Identify which cell holds the provided text, then report its [X, Y] central coordinate. 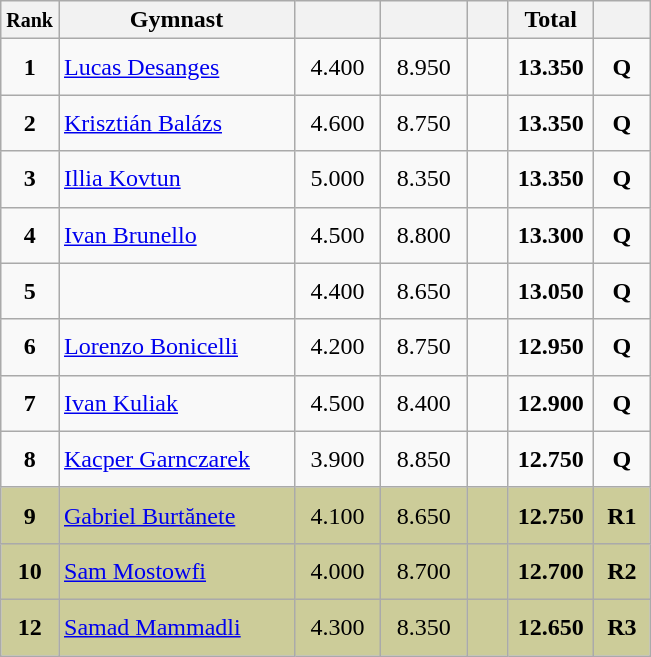
13.050 [551, 291]
2 [30, 123]
Rank [30, 20]
Sam Mostowfi [176, 571]
4.100 [338, 515]
4.300 [338, 627]
3.900 [338, 459]
Lorenzo Bonicelli [176, 347]
9 [30, 515]
Samad Mammadli [176, 627]
12.700 [551, 571]
8.400 [424, 403]
4 [30, 235]
7 [30, 403]
4.600 [338, 123]
Gymnast [176, 20]
5.000 [338, 179]
6 [30, 347]
8.800 [424, 235]
Ivan Brunello [176, 235]
10 [30, 571]
1 [30, 67]
R1 [622, 515]
Illia Kovtun [176, 179]
3 [30, 179]
12.900 [551, 403]
R3 [622, 627]
Lucas Desanges [176, 67]
12.650 [551, 627]
Kacper Garnczarek [176, 459]
Gabriel Burtănete [176, 515]
8 [30, 459]
R2 [622, 571]
12 [30, 627]
12.950 [551, 347]
8.700 [424, 571]
4.200 [338, 347]
Krisztián Balázs [176, 123]
Ivan Kuliak [176, 403]
8.950 [424, 67]
Total [551, 20]
5 [30, 291]
8.850 [424, 459]
13.300 [551, 235]
4.000 [338, 571]
